Pinpoint the cell where the given text exists, returning its [X, Y] midpoint coordinate. 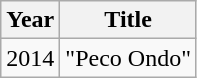
"Peco Ondo" [128, 58]
Title [128, 20]
Year [30, 20]
2014 [30, 58]
